Provide the (X, Y) coordinate of the cell's center where the given text is located.  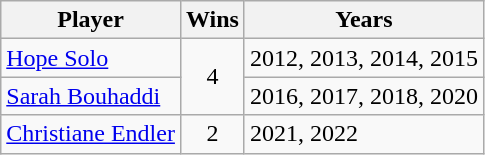
4 (212, 77)
Years (364, 20)
Hope Solo (91, 58)
2016, 2017, 2018, 2020 (364, 96)
2012, 2013, 2014, 2015 (364, 58)
2 (212, 134)
Wins (212, 20)
Player (91, 20)
Christiane Endler (91, 134)
Sarah Bouhaddi (91, 96)
2021, 2022 (364, 134)
